Provide the [x, y] coordinate of the cell's center where the given text is located.  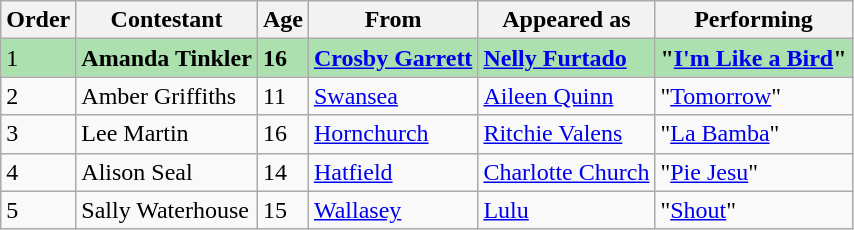
11 [282, 96]
Hatfield [392, 172]
Charlotte Church [566, 172]
Ritchie Valens [566, 134]
5 [38, 210]
Sally Waterhouse [167, 210]
Age [282, 20]
"Shout" [754, 210]
Nelly Furtado [566, 58]
1 [38, 58]
Lee Martin [167, 134]
"Tomorrow" [754, 96]
"La Bamba" [754, 134]
Swansea [392, 96]
Lulu [566, 210]
Order [38, 20]
From [392, 20]
Alison Seal [167, 172]
2 [38, 96]
15 [282, 210]
Crosby Garrett [392, 58]
Amber Griffiths [167, 96]
"Pie Jesu" [754, 172]
Amanda Tinkler [167, 58]
3 [38, 134]
Wallasey [392, 210]
Performing [754, 20]
Contestant [167, 20]
Hornchurch [392, 134]
Appeared as [566, 20]
Aileen Quinn [566, 96]
4 [38, 172]
"I'm Like a Bird" [754, 58]
14 [282, 172]
